Output the [x, y] coordinate of the center of the cell containing the given text.  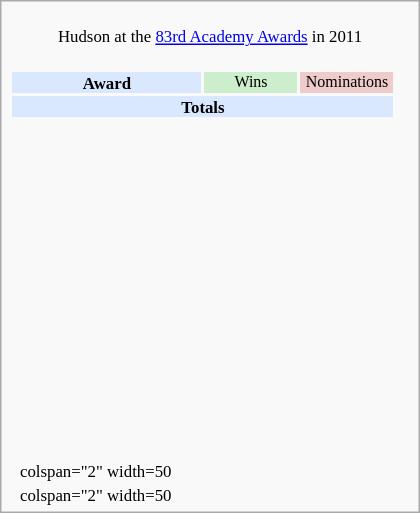
Nominations [348, 82]
Wins [252, 82]
Award Wins Nominations Totals [210, 254]
Award [106, 82]
Totals [202, 106]
Hudson at the 83rd Academy Awards in 2011 [210, 28]
